Identify which cell holds the provided text, then report its [X, Y] central coordinate. 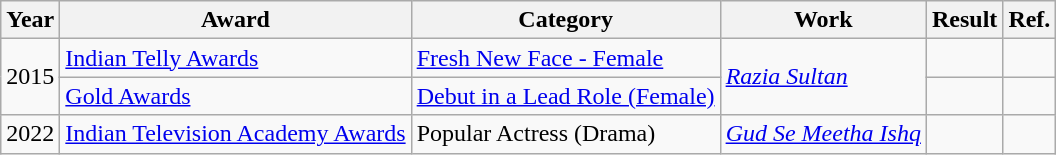
Indian Television Academy Awards [236, 134]
Debut in a Lead Role (Female) [566, 96]
Year [30, 20]
Popular Actress (Drama) [566, 134]
Indian Telly Awards [236, 58]
Ref. [1030, 20]
Fresh New Face - Female [566, 58]
Gold Awards [236, 96]
2022 [30, 134]
2015 [30, 77]
Work [823, 20]
Razia Sultan [823, 77]
Award [236, 20]
Result [964, 20]
Category [566, 20]
Gud Se Meetha Ishq [823, 134]
